Scan for the cell matching the given text and deliver its (X, Y) coordinate at center. 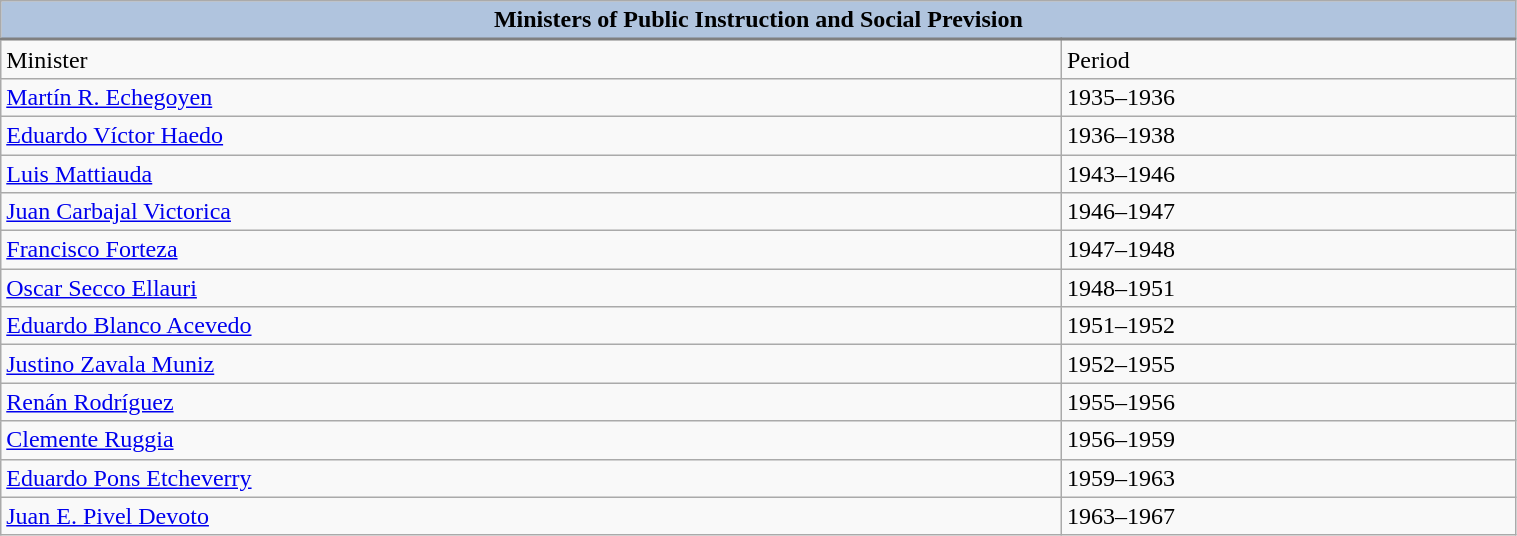
1952–1955 (1288, 364)
1959–1963 (1288, 478)
Oscar Secco Ellauri (532, 288)
Clemente Ruggia (532, 440)
1935–1936 (1288, 97)
Luis Mattiauda (532, 173)
Eduardo Víctor Haedo (532, 135)
Juan Carbajal Victorica (532, 212)
Period (1288, 60)
1963–1967 (1288, 516)
Minister (532, 60)
Francisco Forteza (532, 250)
Ministers of Public Instruction and Social Prevision (758, 20)
1936–1938 (1288, 135)
Justino Zavala Muniz (532, 364)
Juan E. Pivel Devoto (532, 516)
Martín R. Echegoyen (532, 97)
Renán Rodríguez (532, 402)
1955–1956 (1288, 402)
1951–1952 (1288, 326)
1946–1947 (1288, 212)
1947–1948 (1288, 250)
Eduardo Pons Etcheverry (532, 478)
1948–1951 (1288, 288)
Eduardo Blanco Acevedo (532, 326)
1943–1946 (1288, 173)
1956–1959 (1288, 440)
